Locate the cell with the specified text and output its (X, Y) center coordinate. 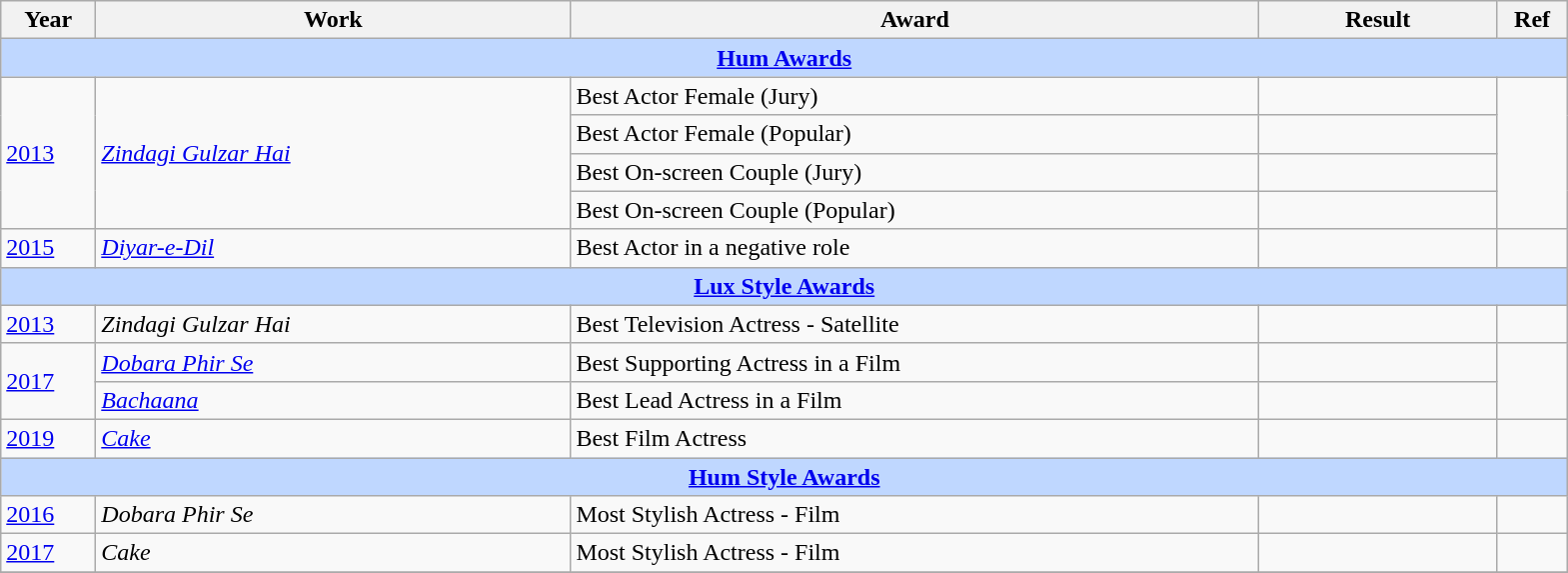
Bachaana (334, 400)
Best Television Actress - Satellite (915, 324)
Best On-screen Couple (Jury) (915, 172)
Year (48, 20)
Best Actor Female (Popular) (915, 134)
Diyar-e-Dil (334, 248)
Best Actor in a negative role (915, 248)
Best Film Actress (915, 438)
Best On-screen Couple (Popular) (915, 210)
Best Actor Female (Jury) (915, 96)
Best Lead Actress in a Film (915, 400)
2015 (48, 248)
Hum Awards (784, 58)
Ref (1531, 20)
Result (1378, 20)
Award (915, 20)
Best Supporting Actress in a Film (915, 362)
Work (334, 20)
2016 (48, 515)
2019 (48, 438)
Hum Style Awards (784, 477)
Lux Style Awards (784, 286)
